Provide the [X, Y] coordinate of the cell's center where the given text is located.  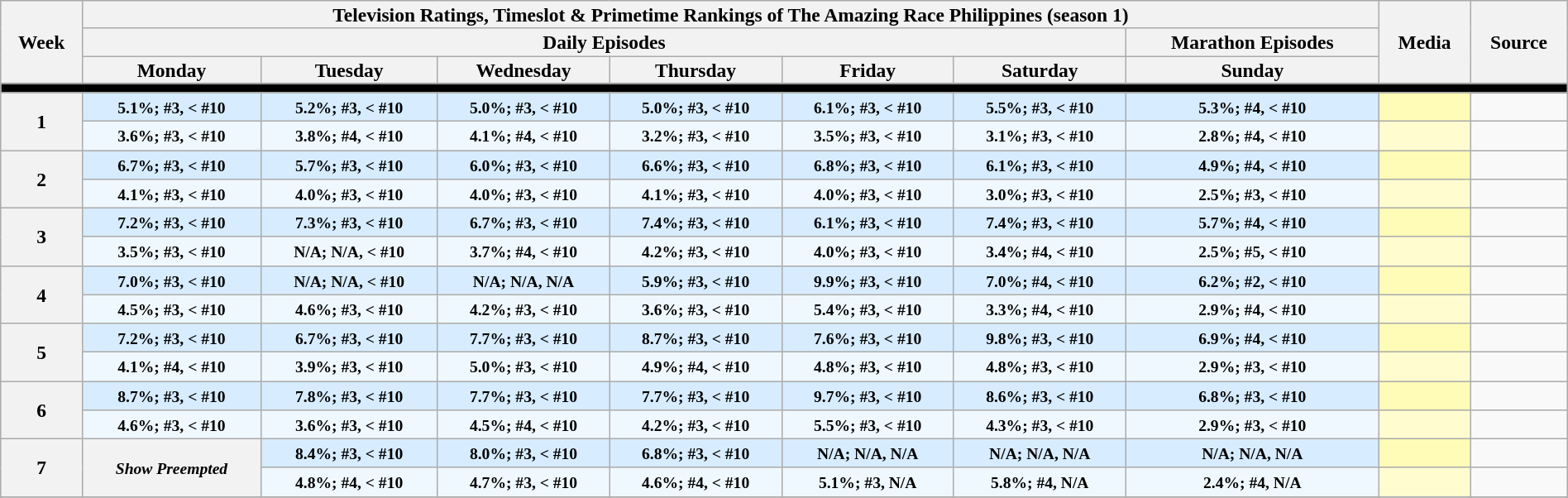
Wednesday [523, 69]
3.7%; #4, < #10 [523, 251]
5.9%; #3, < #10 [696, 280]
Daily Episodes [605, 41]
5.7%; #3, < #10 [349, 164]
6 [41, 409]
Source [1519, 41]
7.3%; #3, < #10 [349, 222]
Marathon Episodes [1252, 41]
Sunday [1252, 69]
Show Preempted [172, 467]
Media [1424, 41]
Tuesday [349, 69]
7.0%; #3, < #10 [172, 280]
Friday [868, 69]
7.0%; #4, < #10 [1040, 280]
8.6%; #3, < #10 [1040, 395]
2.9%; #4, < #10 [1252, 309]
6.9%; #4, < #10 [1252, 338]
2.5%; #3, < #10 [1252, 194]
6.0%; #3, < #10 [523, 164]
2.5%; #5, < #10 [1252, 251]
9.8%; #3, < #10 [1040, 338]
5.4%; #3, < #10 [868, 309]
2.8%; #4, < #10 [1252, 136]
5.1%; #3, < #10 [172, 106]
4.7%; #3, < #10 [523, 481]
4.5%; #4, < #10 [523, 424]
4.3%; #3, < #10 [1040, 424]
8.4%; #3, < #10 [349, 453]
2.4%; #4, N/A [1252, 481]
9.7%; #3, < #10 [868, 395]
3.8%; #4, < #10 [349, 136]
7.6%; #3, < #10 [868, 338]
3.9%; #3, < #10 [349, 366]
6.2%; #2, < #10 [1252, 280]
4 [41, 294]
9.9%; #3, < #10 [868, 280]
6.6%; #3, < #10 [696, 164]
4.8%; #4, < #10 [349, 481]
3.3%; #4, < #10 [1040, 309]
5.8%; #4, N/A [1040, 481]
5 [41, 352]
7.8%; #3, < #10 [349, 395]
5.2%; #3, < #10 [349, 106]
Monday [172, 69]
5.1%; #3, N/A [868, 481]
3.1%; #3, < #10 [1040, 136]
Television Ratings, Timeslot & Primetime Rankings of The Amazing Race Philippines (season 1) [731, 13]
5.3%; #4, < #10 [1252, 106]
3.0%; #3, < #10 [1040, 194]
3.4%; #4, < #10 [1040, 251]
Week [41, 41]
5.7%; #4, < #10 [1252, 222]
Thursday [696, 69]
3.2%; #3, < #10 [696, 136]
8.0%; #3, < #10 [523, 453]
Saturday [1040, 69]
3 [41, 237]
4.6%; #4, < #10 [696, 481]
2 [41, 179]
7 [41, 467]
1 [41, 121]
4.5%; #3, < #10 [172, 309]
